Return (x, y) of the center of cell containing provided text 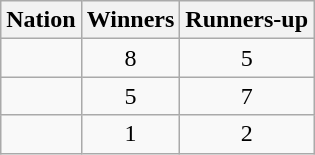
8 (130, 58)
Winners (130, 20)
Runners-up (247, 20)
Nation (41, 20)
7 (247, 96)
2 (247, 134)
1 (130, 134)
